Pinpoint the cell where the given text exists, returning its (X, Y) midpoint coordinate. 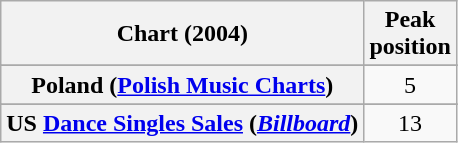
5 (410, 85)
13 (410, 123)
Poland (Polish Music Charts) (182, 85)
Chart (2004) (182, 34)
US Dance Singles Sales (Billboard) (182, 123)
Peakposition (410, 34)
